Search for the cell housing the specified text and yield its [X, Y] center coordinate. 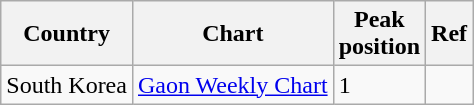
1 [379, 85]
Country [67, 34]
Chart [232, 34]
South Korea [67, 85]
Peakposition [379, 34]
Gaon Weekly Chart [232, 85]
Ref [450, 34]
